Pinpoint the cell where the given text exists, returning its [x, y] midpoint coordinate. 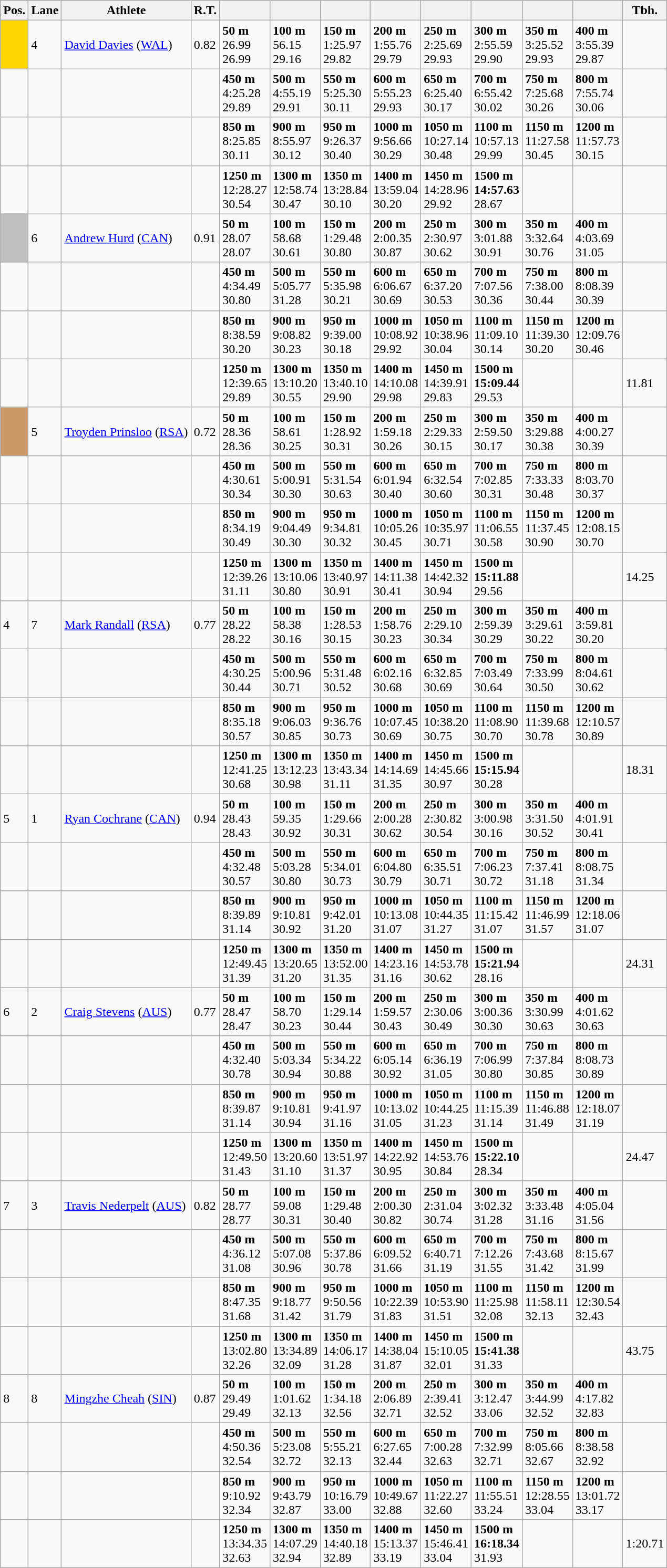
1500 m15:09.4429.53 [496, 383]
700 m7:07.5630.36 [496, 286]
700 m7:03.4930.64 [496, 673]
1250 m12:49.5031.43 [245, 1157]
1350 m13:40.9730.91 [345, 577]
800 m8:08.7531.34 [598, 867]
650 m6:35.5130.71 [446, 867]
700 m7:32.9932.71 [496, 1447]
100 m1:01.6232.13 [295, 1399]
1050 m10:44.3531.27 [446, 915]
100 m58.6830.61 [295, 238]
200 m2:06.8932.71 [396, 1399]
300 m3:00.3630.30 [496, 1012]
R.T. [205, 11]
1450 m15:46.4133.04 [446, 1544]
1000 m10:13.0231.05 [396, 1108]
18.31 [645, 770]
400 m4:17.8232.83 [598, 1399]
1450 m15:10.0532.01 [446, 1350]
350 m3:44.9932.52 [547, 1399]
1500 m16:18.3431.93 [496, 1544]
1300 m13:34.8932.09 [295, 1350]
100 m58.7030.23 [295, 1012]
150 m1:28.9230.31 [345, 431]
1200 m12:08.1530.70 [598, 528]
450 m4:25.2829.89 [245, 93]
1200 m12:30.5432.43 [598, 1302]
1050 m10:38.9630.04 [446, 335]
850 m8:39.8731.14 [245, 1108]
750 m8:05.6632.67 [547, 1447]
Mark Randall (RSA) [126, 625]
600 m6:09.5231.66 [396, 1253]
1150 m12:28.5533.04 [547, 1496]
350 m3:33.4831.16 [547, 1205]
600 m6:27.6532.44 [396, 1447]
50 m29.4929.49 [245, 1399]
750 m7:37.4131.18 [547, 867]
350 m3:30.9930.63 [547, 1012]
1150 m11:46.9931.57 [547, 915]
900 m9:43.7932.87 [295, 1496]
1500 m15:22.1028.34 [496, 1157]
150 m1:29.4830.80 [345, 238]
550 m5:34.0130.73 [345, 867]
850 m8:35.1830.57 [245, 722]
950 m9:36.7630.73 [345, 722]
550 m5:25.3030.11 [345, 93]
Andrew Hurd (CAN) [126, 238]
500 m5:23.0832.72 [295, 1447]
950 m9:26.3730.40 [345, 141]
750 m7:43.6831.42 [547, 1253]
850 m8:47.3531.68 [245, 1302]
0.87 [205, 1399]
1450 m14:42.3230.94 [446, 577]
1450 m14:53.7630.84 [446, 1157]
250 m2:29.1030.34 [446, 625]
800 m8:08.3930.39 [598, 286]
300 m3:01.8830.91 [496, 238]
1400 m13:59.0430.20 [396, 190]
1000 m10:49.6732.88 [396, 1496]
500 m5:00.9630.71 [295, 673]
150 m1:28.5330.15 [345, 625]
1150 m11:37.4530.90 [547, 528]
650 m6:32.5430.60 [446, 480]
400 m4:01.6230.63 [598, 1012]
900 m9:18.7731.42 [295, 1302]
350 m3:25.5229.93 [547, 45]
50 m28.7728.77 [245, 1205]
150 m1:29.6630.31 [345, 818]
1500 m15:15.9430.28 [496, 770]
900 m8:55.9730.12 [295, 141]
750 m7:33.3330.48 [547, 480]
1450 m14:53.7830.62 [446, 963]
1350 m14:40.1832.89 [345, 1544]
1250 m12:28.2730.54 [245, 190]
1 [45, 818]
600 m6:02.1630.68 [396, 673]
1100 m10:57.1329.99 [496, 141]
350 m3:31.5030.52 [547, 818]
250 m2:31.0430.74 [446, 1205]
250 m2:39.4132.52 [446, 1399]
43.75 [645, 1350]
300 m2:59.5030.17 [496, 431]
1500 m15:21.9428.16 [496, 963]
400 m4:03.6931.05 [598, 238]
1150 m11:58.1132.13 [547, 1302]
50 m26.9926.99 [245, 45]
650 m6:37.2030.53 [446, 286]
1350 m13:52.0031.35 [345, 963]
450 m4:32.4030.78 [245, 1060]
200 m1:59.5730.43 [396, 1012]
1100 m11:08.9030.70 [496, 722]
500 m5:00.9130.30 [295, 480]
0.94 [205, 818]
300 m2:59.3930.29 [496, 625]
1400 m14:23.1631.16 [396, 963]
Tbh. [645, 11]
500 m5:07.0830.96 [295, 1253]
900 m9:10.8130.94 [295, 1108]
150 m1:29.1430.44 [345, 1012]
1350 m13:40.1029.90 [345, 383]
400 m4:01.9130.41 [598, 818]
50 m28.2228.22 [245, 625]
1050 m10:38.2030.75 [446, 722]
1050 m10:27.1430.48 [446, 141]
1000 m9:56.6630.29 [396, 141]
1450 m14:45.6630.97 [446, 770]
500 m5:03.3430.94 [295, 1060]
200 m1:55.7629.79 [396, 45]
Lane [45, 11]
550 m5:31.5430.63 [345, 480]
750 m7:37.8430.85 [547, 1060]
800 m8:03.7030.37 [598, 480]
11.81 [645, 383]
850 m8:39.8931.14 [245, 915]
550 m5:34.2230.88 [345, 1060]
1500 m15:41.3831.33 [496, 1350]
450 m4:30.2530.44 [245, 673]
1450 m14:28.9629.92 [446, 190]
1000 m10:08.9229.92 [396, 335]
0.91 [205, 238]
1350 m13:43.3431.11 [345, 770]
1150 m11:27.5830.45 [547, 141]
1400 m14:22.9230.95 [396, 1157]
700 m7:06.9930.80 [496, 1060]
700 m7:02.8530.31 [496, 480]
1100 m11:15.3931.14 [496, 1108]
900 m9:06.0330.85 [295, 722]
200 m1:59.1830.26 [396, 431]
150 m1:29.4830.40 [345, 1205]
1050 m10:44.2531.23 [446, 1108]
1200 m11:57.7330.15 [598, 141]
Mingzhe Cheah (SIN) [126, 1399]
500 m4:55.1929.91 [295, 93]
500 m5:03.2830.80 [295, 867]
1200 m13:01.7233.17 [598, 1496]
1350 m13:51.9731.37 [345, 1157]
450 m4:30.6130.34 [245, 480]
1250 m12:49.4531.39 [245, 963]
800 m8:38.5832.92 [598, 1447]
1250 m12:39.2631.11 [245, 577]
700 m6:55.4230.02 [496, 93]
1050 m10:35.9730.71 [446, 528]
Athlete [126, 11]
1300 m13:12.2330.98 [295, 770]
1200 m12:10.5730.89 [598, 722]
Troyden Prinsloo (RSA) [126, 431]
1000 m10:13.0831.07 [396, 915]
24.47 [645, 1157]
900 m9:04.4930.30 [295, 528]
Craig Stevens (AUS) [126, 1012]
950 m9:42.0131.20 [345, 915]
1100 m11:15.4231.07 [496, 915]
900 m9:10.8130.92 [295, 915]
1100 m11:06.5530.58 [496, 528]
1300 m13:20.6031.10 [295, 1157]
1250 m12:39.6529.89 [245, 383]
950 m9:34.8130.32 [345, 528]
200 m1:58.7630.23 [396, 625]
150 m1:34.1832.56 [345, 1399]
850 m9:10.9232.34 [245, 1496]
1050 m10:53.9031.51 [446, 1302]
50 m28.4728.47 [245, 1012]
1250 m13:34.3532.63 [245, 1544]
400 m4:00.2730.39 [598, 431]
1150 m11:39.6830.78 [547, 722]
2 [45, 1012]
250 m2:29.3330.15 [446, 431]
700 m7:06.2330.72 [496, 867]
350 m3:32.6430.76 [547, 238]
1000 m10:22.3931.83 [396, 1302]
200 m2:00.3530.87 [396, 238]
850 m8:25.8530.11 [245, 141]
650 m6:25.4030.17 [446, 93]
300 m2:55.5929.90 [496, 45]
1200 m12:09.7630.46 [598, 335]
300 m3:12.4733.06 [496, 1399]
1250 m12:41.2530.68 [245, 770]
950 m10:16.7933.00 [345, 1496]
550 m5:31.4830.52 [345, 673]
800 m8:15.6731.99 [598, 1253]
400 m4:05.0431.56 [598, 1205]
0.72 [205, 431]
750 m7:38.0030.44 [547, 286]
1050 m11:22.2732.60 [446, 1496]
1300 m13:20.6531.20 [295, 963]
100 m58.3830.16 [295, 625]
1500 m14:57.6328.67 [496, 190]
500 m5:05.7731.28 [295, 286]
450 m4:36.1231.08 [245, 1253]
250 m2:30.0630.49 [446, 1012]
600 m6:06.6730.69 [396, 286]
350 m3:29.6130.22 [547, 625]
1150 m11:39.3030.20 [547, 335]
1200 m12:18.0731.19 [598, 1108]
200 m2:00.3030.82 [396, 1205]
450 m4:34.4930.80 [245, 286]
1400 m14:14.6931.35 [396, 770]
950 m9:41.9731.16 [345, 1108]
800 m7:55.7430.06 [598, 93]
1350 m14:06.1731.28 [345, 1350]
550 m5:55.2132.13 [345, 1447]
1300 m13:10.2030.55 [295, 383]
600 m6:01.9430.40 [396, 480]
100 m58.6130.25 [295, 431]
600 m6:04.8030.79 [396, 867]
14.25 [645, 577]
1450 m14:39.9129.83 [446, 383]
650 m7:00.2832.63 [446, 1447]
400 m3:59.8130.20 [598, 625]
1400 m14:10.0829.98 [396, 383]
50 m28.3628.36 [245, 431]
1000 m10:07.4530.69 [396, 722]
100 m59.3530.92 [295, 818]
850 m8:34.1930.49 [245, 528]
50 m28.4328.43 [245, 818]
650 m6:32.8530.69 [446, 673]
1000 m10:05.2630.45 [396, 528]
1300 m13:10.0630.80 [295, 577]
350 m3:29.8830.38 [547, 431]
300 m3:00.9830.16 [496, 818]
850 m8:38.5930.20 [245, 335]
1400 m15:13.3733.19 [396, 1544]
1400 m14:38.0431.87 [396, 1350]
100 m59.0830.31 [295, 1205]
750 m7:33.9930.50 [547, 673]
650 m6:36.1931.05 [446, 1060]
3 [45, 1205]
1250 m13:02.8032.26 [245, 1350]
600 m5:55.2329.93 [396, 93]
550 m5:37.8630.78 [345, 1253]
450 m4:50.3632.54 [245, 1447]
650 m6:40.7131.19 [446, 1253]
1300 m12:58.7430.47 [295, 190]
24.31 [645, 963]
800 m8:08.7330.89 [598, 1060]
400 m3:55.3929.87 [598, 45]
1300 m14:07.2932.94 [295, 1544]
1400 m14:11.3830.41 [396, 577]
150 m1:25.9729.82 [345, 45]
1100 m11:09.1030.14 [496, 335]
1350 m13:28.8430.10 [345, 190]
1:20.71 [645, 1544]
Ryan Cochrane (CAN) [126, 818]
800 m8:04.6130.62 [598, 673]
300 m3:02.3231.28 [496, 1205]
200 m2:00.2830.62 [396, 818]
250 m2:30.8230.54 [446, 818]
250 m2:25.6929.93 [446, 45]
50 m28.0728.07 [245, 238]
550 m5:35.9830.21 [345, 286]
Pos. [15, 11]
900 m9:08.8230.23 [295, 335]
David Davies (WAL) [126, 45]
450 m4:32.4830.57 [245, 867]
1500 m15:11.8829.56 [496, 577]
Travis Nederpelt (AUS) [126, 1205]
950 m9:39.0030.18 [345, 335]
750 m7:25.6830.26 [547, 93]
700 m7:12.2631.55 [496, 1253]
1100 m11:55.5133.24 [496, 1496]
1200 m12:18.0631.07 [598, 915]
250 m2:30.9730.62 [446, 238]
1100 m11:25.9832.08 [496, 1302]
100 m56.1529.16 [295, 45]
1150 m11:46.8831.49 [547, 1108]
950 m9:50.5631.79 [345, 1302]
600 m6:05.1430.92 [396, 1060]
